Return the (X, Y) coordinate for the center point of the cell that contains the specified text.  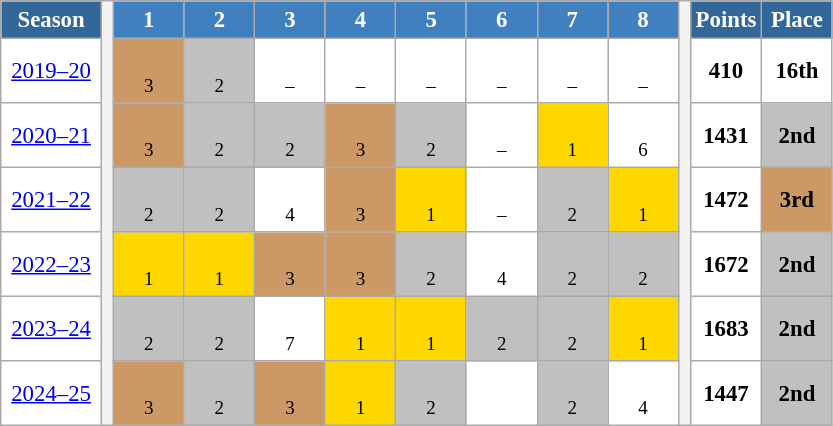
3rd (798, 200)
2021–22 (52, 200)
Place (798, 20)
1683 (726, 330)
1672 (726, 264)
16th (798, 72)
410 (726, 72)
Season (52, 20)
2022–23 (52, 264)
8 (644, 20)
5 (432, 20)
1472 (726, 200)
Points (726, 20)
2019–20 (52, 72)
2023–24 (52, 330)
1431 (726, 136)
2020–21 (52, 136)
